For the text-containing cell, return its midpoint in (X, Y) coordinate format. 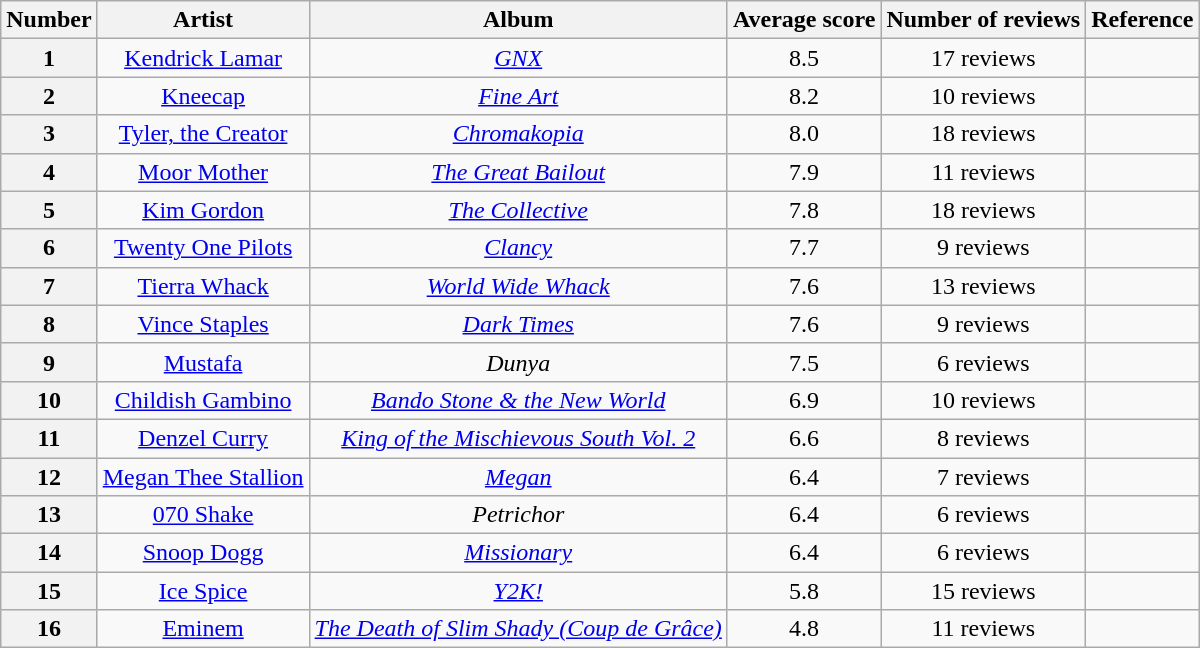
Childish Gambino (203, 400)
Fine Art (518, 96)
World Wide Whack (518, 286)
14 (49, 553)
5 (49, 210)
Twenty One Pilots (203, 248)
7.9 (804, 172)
15 (49, 591)
Megan (518, 477)
Megan Thee Stallion (203, 477)
12 (49, 477)
Album (518, 20)
Kim Gordon (203, 210)
4 (49, 172)
13 reviews (984, 286)
6.9 (804, 400)
6 (49, 248)
The Collective (518, 210)
Chromakopia (518, 134)
The Death of Slim Shady (Coup de Grâce) (518, 629)
8 reviews (984, 438)
8.2 (804, 96)
Y2K! (518, 591)
7 reviews (984, 477)
Dark Times (518, 324)
GNX (518, 58)
17 reviews (984, 58)
8.0 (804, 134)
Moor Mother (203, 172)
2 (49, 96)
Artist (203, 20)
4.8 (804, 629)
Denzel Curry (203, 438)
11 (49, 438)
5.8 (804, 591)
16 (49, 629)
Clancy (518, 248)
3 (49, 134)
13 (49, 515)
Dunya (518, 362)
Average score (804, 20)
10 (49, 400)
Vince Staples (203, 324)
1 (49, 58)
8.5 (804, 58)
070 Shake (203, 515)
7.7 (804, 248)
Reference (1142, 20)
Eminem (203, 629)
King of the Mischievous South Vol. 2 (518, 438)
7 (49, 286)
7.8 (804, 210)
Bando Stone & the New World (518, 400)
Kendrick Lamar (203, 58)
Petrichor (518, 515)
Mustafa (203, 362)
Number of reviews (984, 20)
Missionary (518, 553)
9 (49, 362)
7.5 (804, 362)
Tierra Whack (203, 286)
Number (49, 20)
6.6 (804, 438)
Ice Spice (203, 591)
Snoop Dogg (203, 553)
Kneecap (203, 96)
Tyler, the Creator (203, 134)
The Great Bailout (518, 172)
8 (49, 324)
15 reviews (984, 591)
